Capture the cell that displays the provided text and extract its (x, y) central coordinate. 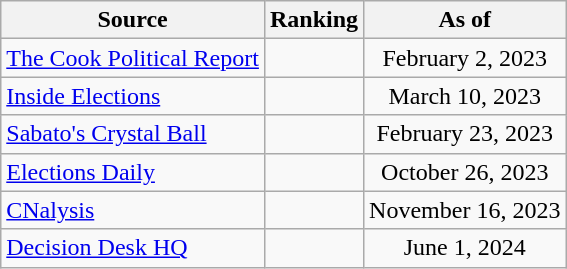
Inside Elections (133, 96)
Decision Desk HQ (133, 248)
The Cook Political Report (133, 58)
February 23, 2023 (465, 134)
As of (465, 20)
Elections Daily (133, 172)
February 2, 2023 (465, 58)
Sabato's Crystal Ball (133, 134)
Ranking (314, 20)
March 10, 2023 (465, 96)
Source (133, 20)
CNalysis (133, 210)
June 1, 2024 (465, 248)
October 26, 2023 (465, 172)
November 16, 2023 (465, 210)
